Identify which cell holds the provided text, then report its [X, Y] central coordinate. 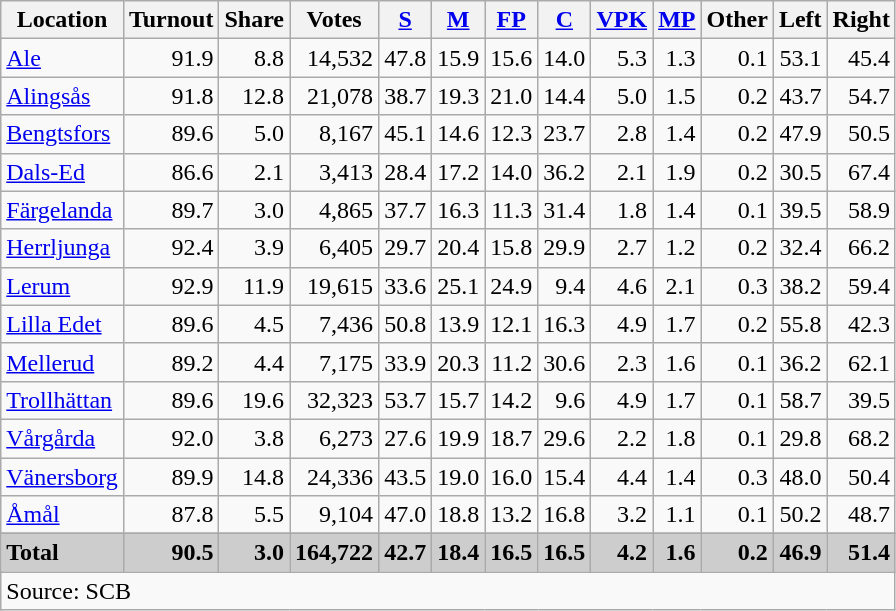
28.4 [406, 172]
Dals-Ed [62, 172]
38.2 [800, 286]
58.7 [800, 400]
9,104 [334, 515]
1.1 [677, 515]
16.0 [512, 477]
20.4 [458, 248]
92.0 [171, 438]
86.6 [171, 172]
Trollhättan [62, 400]
19.9 [458, 438]
2.8 [622, 134]
1.9 [677, 172]
4,865 [334, 210]
3.9 [254, 248]
16.8 [564, 515]
50.5 [861, 134]
42.7 [406, 553]
27.6 [406, 438]
32.4 [800, 248]
89.2 [171, 362]
29.6 [564, 438]
91.9 [171, 58]
53.1 [800, 58]
6,405 [334, 248]
19.3 [458, 96]
VPK [622, 20]
11.9 [254, 286]
91.8 [171, 96]
Turnout [171, 20]
15.8 [512, 248]
48.0 [800, 477]
S [406, 20]
50.8 [406, 324]
92.4 [171, 248]
13.2 [512, 515]
47.9 [800, 134]
Left [800, 20]
Source: SCB [448, 591]
Mellerud [62, 362]
90.5 [171, 553]
20.3 [458, 362]
Right [861, 20]
29.9 [564, 248]
Bengtsfors [62, 134]
47.8 [406, 58]
Åmål [62, 515]
15.4 [564, 477]
Location [62, 20]
13.9 [458, 324]
15.7 [458, 400]
53.7 [406, 400]
55.8 [800, 324]
48.7 [861, 515]
3.2 [622, 515]
92.9 [171, 286]
18.7 [512, 438]
3.8 [254, 438]
14.2 [512, 400]
MP [677, 20]
51.4 [861, 553]
50.4 [861, 477]
1.2 [677, 248]
Färgelanda [62, 210]
19,615 [334, 286]
Votes [334, 20]
7,436 [334, 324]
32,323 [334, 400]
68.2 [861, 438]
2.7 [622, 248]
29.8 [800, 438]
6,273 [334, 438]
2.3 [622, 362]
33.9 [406, 362]
Lerum [62, 286]
43.7 [800, 96]
Alingsås [62, 96]
12.3 [512, 134]
38.7 [406, 96]
42.3 [861, 324]
8.8 [254, 58]
18.4 [458, 553]
89.9 [171, 477]
89.7 [171, 210]
37.7 [406, 210]
Lilla Edet [62, 324]
Ale [62, 58]
FP [512, 20]
4.5 [254, 324]
24,336 [334, 477]
14.6 [458, 134]
Other [737, 20]
24.9 [512, 286]
Share [254, 20]
58.9 [861, 210]
19.6 [254, 400]
4.6 [622, 286]
25.1 [458, 286]
87.8 [171, 515]
14,532 [334, 58]
9.4 [564, 286]
1.3 [677, 58]
54.7 [861, 96]
M [458, 20]
12.1 [512, 324]
3,413 [334, 172]
66.2 [861, 248]
23.7 [564, 134]
14.8 [254, 477]
30.5 [800, 172]
47.0 [406, 515]
30.6 [564, 362]
C [564, 20]
Vänersborg [62, 477]
5.3 [622, 58]
2.2 [622, 438]
Herrljunga [62, 248]
19.0 [458, 477]
46.9 [800, 553]
17.2 [458, 172]
18.8 [458, 515]
43.5 [406, 477]
45.1 [406, 134]
8,167 [334, 134]
164,722 [334, 553]
67.4 [861, 172]
15.9 [458, 58]
21,078 [334, 96]
4.2 [622, 553]
12.8 [254, 96]
29.7 [406, 248]
15.6 [512, 58]
7,175 [334, 362]
31.4 [564, 210]
Total [62, 553]
62.1 [861, 362]
59.4 [861, 286]
21.0 [512, 96]
11.3 [512, 210]
11.2 [512, 362]
5.5 [254, 515]
9.6 [564, 400]
Vårgårda [62, 438]
33.6 [406, 286]
1.5 [677, 96]
50.2 [800, 515]
45.4 [861, 58]
14.4 [564, 96]
